Search for the cell housing the specified text and yield its (X, Y) center coordinate. 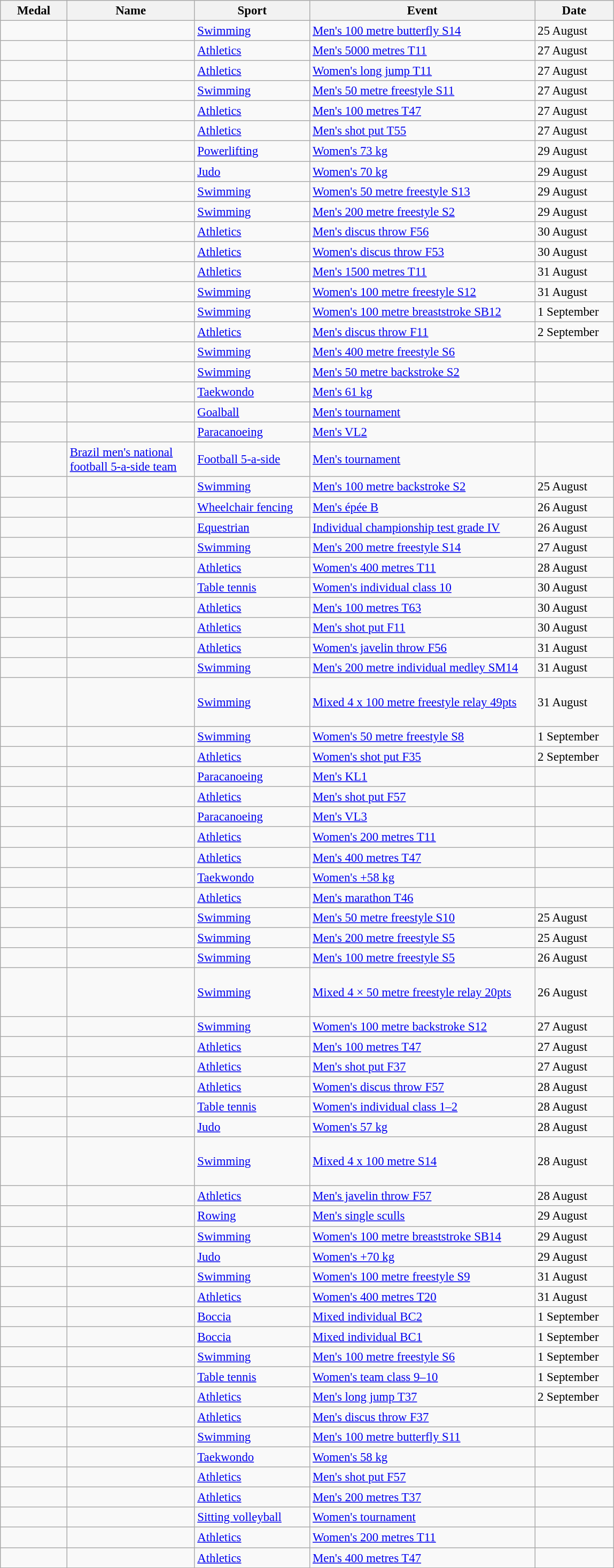
Women's shot put F35 (422, 757)
Men's 5000 metres T11 (422, 51)
Men's 100 metres T63 (422, 607)
Women's 100 metre freestyle S9 (422, 1276)
Men's VL3 (422, 817)
Women's 70 kg (422, 171)
Men's KL1 (422, 777)
Mixed 4 × 50 metre freestyle relay 20pts (422, 992)
Wheelchair fencing (252, 507)
Women's discus throw F53 (422, 252)
Men's 1500 metres T11 (422, 272)
Women's 100 metre backstroke S12 (422, 1027)
Men's javelin throw F57 (422, 1196)
Women's individual class 10 (422, 588)
Women's 73 kg (422, 151)
Men's discus throw F11 (422, 332)
Individual championship test grade IV (422, 527)
Sport (252, 11)
Men's 50 metre backstroke S2 (422, 372)
Women's discus throw F57 (422, 1087)
Men's 400 metre freestyle S6 (422, 352)
Women's individual class 1–2 (422, 1107)
Women's 50 metre freestyle S8 (422, 737)
Men's marathon T46 (422, 898)
Women's 400 metres T20 (422, 1297)
Date (574, 11)
Men's discus throw F37 (422, 1417)
Men's 200 metre freestyle S5 (422, 938)
Women's 50 metre freestyle S13 (422, 191)
Men's 200 metres T37 (422, 1497)
Men's 100 metre freestyle S5 (422, 958)
Mixed 4 x 100 metre S14 (422, 1161)
Women's +58 kg (422, 877)
Men's shot put F11 (422, 628)
Equestrian (252, 527)
Women's 58 kg (422, 1457)
Men's 200 metre individual medley SM14 (422, 668)
Men's 100 metre freestyle S6 (422, 1357)
Rowing (252, 1216)
Men's single sculls (422, 1216)
Men's long jump T37 (422, 1397)
Men's 200 metre freestyle S2 (422, 212)
Football 5-a-side (252, 459)
Women's team class 9–10 (422, 1377)
Women's 100 metre breaststroke SB12 (422, 312)
Men's épée B (422, 507)
Sitting volleyball (252, 1518)
Men's 100 metre butterfly S14 (422, 31)
Women's javelin throw F56 (422, 648)
Men's 61 kg (422, 392)
Women's 100 metre breaststroke SB14 (422, 1236)
Event (422, 11)
Mixed 4 x 100 metre freestyle relay 49pts (422, 703)
Women's 400 metres T11 (422, 567)
Men's shot put F37 (422, 1067)
Women's 100 metre freestyle S12 (422, 292)
Men's shot put T55 (422, 131)
Goalball (252, 412)
Medal (34, 11)
Mixed individual BC2 (422, 1317)
Women's long jump T11 (422, 71)
Men's 50 metre freestyle S10 (422, 917)
Men's 100 metre backstroke S2 (422, 487)
Men's 50 metre freestyle S11 (422, 91)
Men's discus throw F56 (422, 231)
Women's tournament (422, 1518)
Men's 200 metre freestyle S14 (422, 547)
Brazil men's national football 5-a-side team (130, 459)
Mixed individual BC1 (422, 1337)
Name (130, 11)
Women's 57 kg (422, 1127)
Men's VL2 (422, 432)
Women's +70 kg (422, 1257)
Men's 100 metre butterfly S11 (422, 1437)
Powerlifting (252, 151)
